Detect which cell encompasses the target text, then output its [x, y] center coordinate. 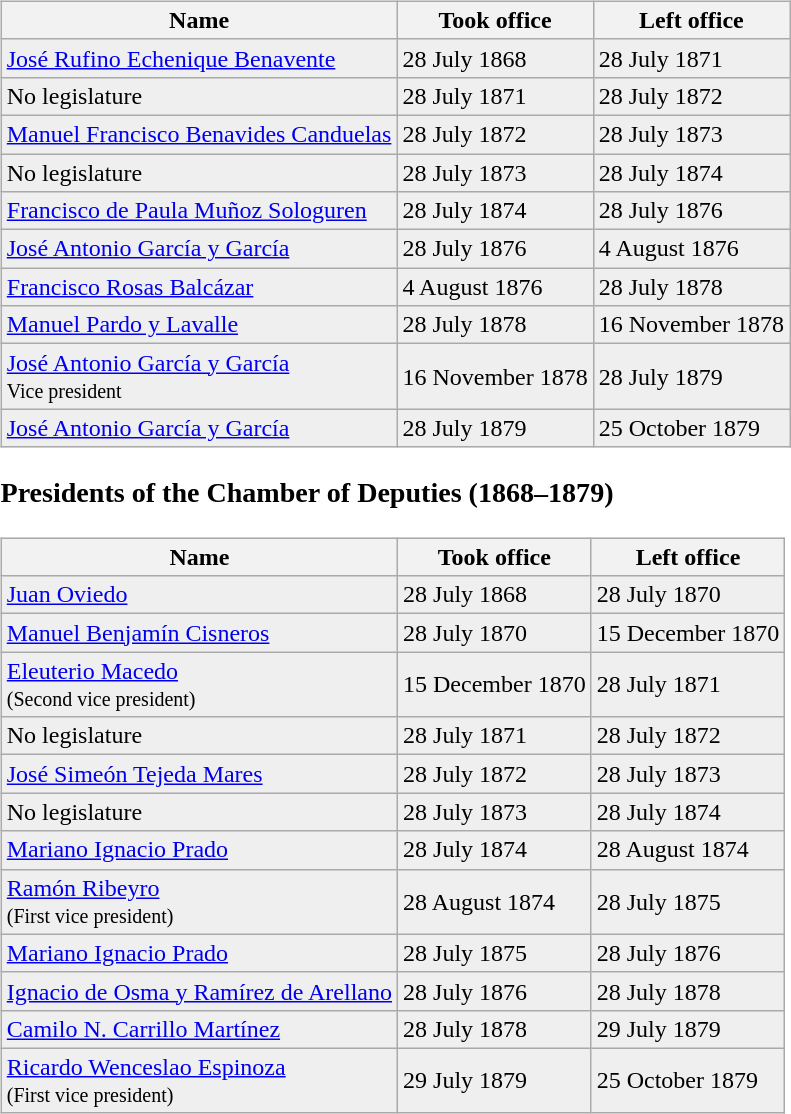
Manuel Francisco Benavides Canduelas [199, 134]
José Rufino Echenique Benavente [199, 58]
Ignacio de Osma y Ramírez de Arellano [199, 991]
Camilo N. Carrillo Martínez [199, 1029]
Juan Oviedo [199, 595]
Eleuterio Macedo(Second vice president) [199, 684]
Ramón Ribeyro(First vice president) [199, 902]
Ricardo Wenceslao Espinoza(First vice president) [199, 1080]
Manuel Benjamín Cisneros [199, 633]
Manuel Pardo y Lavalle [199, 325]
José Simeón Tejeda Mares [199, 774]
José Antonio García y GarcíaVice president [199, 376]
Francisco Rosas Balcázar [199, 287]
Francisco de Paula Muñoz Sologuren [199, 211]
